For the text-containing cell, return its midpoint in (X, Y) coordinate format. 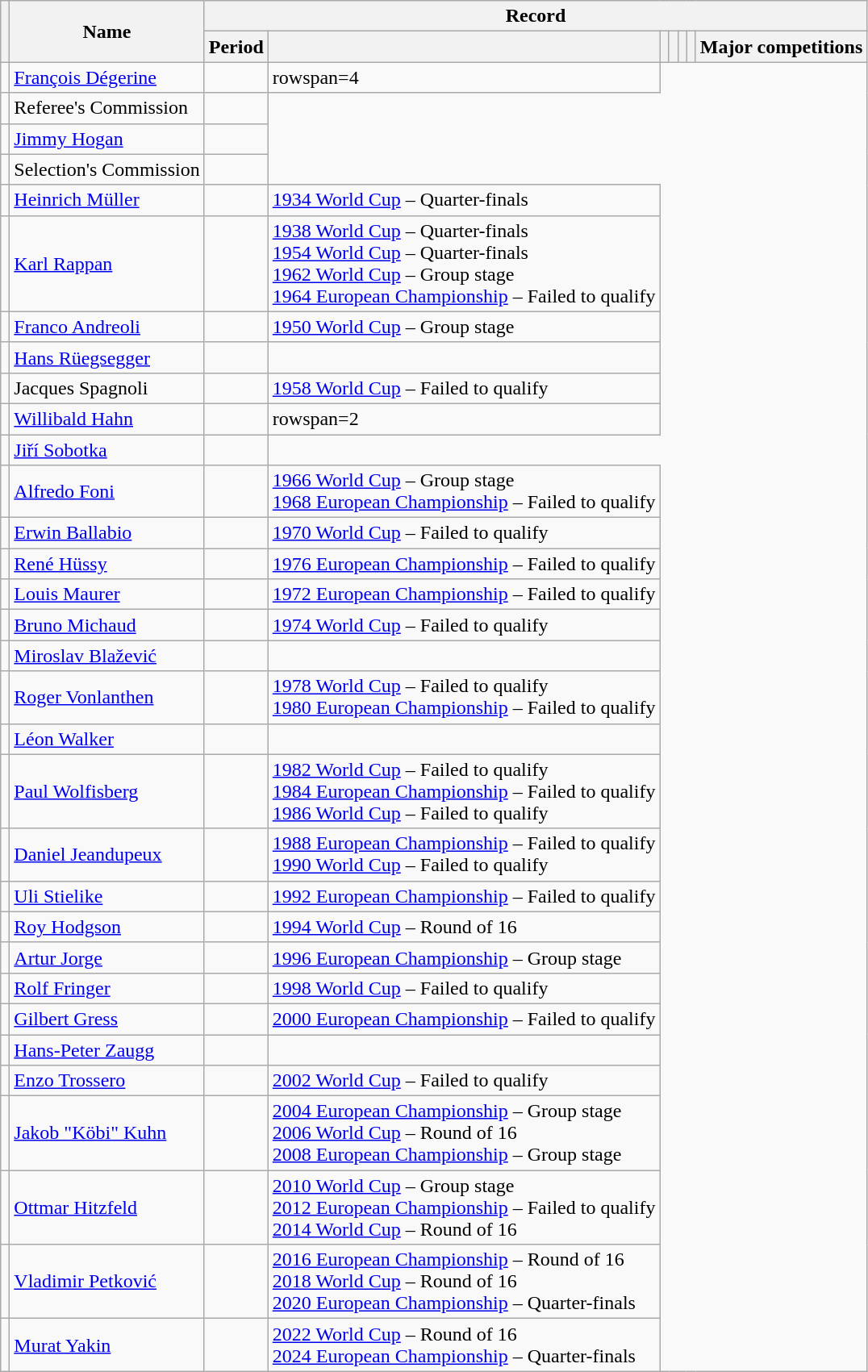
Roy Hodgson (106, 927)
1934 World Cup – Quarter-finals (464, 200)
1966 World Cup – Group stage 1968 European Championship – Failed to qualify (464, 492)
Léon Walker (106, 739)
2016 European Championship – Round of 16 2018 World Cup – Round of 16 2020 European Championship – Quarter-finals (464, 1282)
Franco Andreoli (106, 327)
Louis Maurer (106, 594)
1982 World Cup – Failed to qualify 1984 European Championship – Failed to qualify 1986 World Cup – Failed to qualify (464, 791)
Hans-Peter Zaugg (106, 1049)
1970 World Cup – Failed to qualify (464, 533)
1988 European Championship – Failed to qualify 1990 World Cup – Failed to qualify (464, 855)
1958 World Cup – Failed to qualify (464, 388)
Artur Jorge (106, 957)
2022 World Cup – Round of 16 2024 European Championship – Quarter-finals (464, 1345)
Period (236, 47)
2000 European Championship – Failed to qualify (464, 1019)
Murat Yakin (106, 1345)
1996 European Championship – Group stage (464, 957)
Name (106, 31)
Miroslav Blažević (106, 656)
Jimmy Hogan (106, 139)
Heinrich Müller (106, 200)
1998 World Cup – Failed to qualify (464, 988)
René Hüssy (106, 564)
1972 European Championship – Failed to qualify (464, 594)
1976 European Championship – Failed to qualify (464, 564)
1978 World Cup – Failed to qualify 1980 European Championship – Failed to qualify (464, 697)
Karl Rappan (106, 263)
Gilbert Gress (106, 1019)
Willibald Hahn (106, 419)
Selection's Commission (106, 169)
Major competitions (781, 47)
2010 World Cup – Group stage 2012 European Championship – Failed to qualify 2014 World Cup – Round of 16 (464, 1207)
Ottmar Hitzfeld (106, 1207)
Erwin Ballabio (106, 533)
Jacques Spagnoli (106, 388)
1974 World Cup – Failed to qualify (464, 625)
Jiří Sobotka (106, 449)
Alfredo Foni (106, 492)
rowspan=4 (464, 77)
1992 European Championship – Failed to qualify (464, 896)
1994 World Cup – Round of 16 (464, 927)
Record (536, 16)
Roger Vonlanthen (106, 697)
Bruno Michaud (106, 625)
rowspan=2 (464, 419)
Referee's Commission (106, 108)
1950 World Cup – Group stage (464, 327)
Rolf Fringer (106, 988)
Vladimir Petković (106, 1282)
Paul Wolfisberg (106, 791)
Jakob "Köbi" Kuhn (106, 1133)
Uli Stielike (106, 896)
1938 World Cup – Quarter-finals 1954 World Cup – Quarter-finals 1962 World Cup – Group stage 1964 European Championship – Failed to qualify (464, 263)
2004 European Championship – Group stage 2006 World Cup – Round of 16 2008 European Championship – Group stage (464, 1133)
Enzo Trossero (106, 1081)
Daniel Jeandupeux (106, 855)
François Dégerine (106, 77)
2002 World Cup – Failed to qualify (464, 1081)
Hans Rüegsegger (106, 357)
